Scan for the cell matching the given text and deliver its (X, Y) coordinate at center. 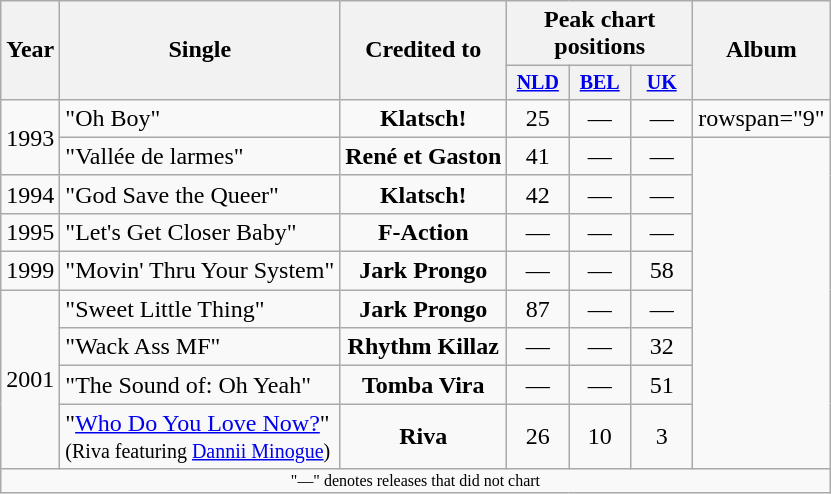
26 (538, 436)
25 (538, 118)
"Oh Boy" (200, 118)
1995 (30, 232)
Single (200, 50)
rowspan="9" (762, 118)
1994 (30, 194)
Credited to (424, 50)
"Vallée de larmes" (200, 156)
1993 (30, 137)
BEL (600, 82)
58 (662, 271)
"Wack Ass MF" (200, 347)
Year (30, 50)
"Sweet Little Thing" (200, 309)
87 (538, 309)
Tomba Vira (424, 385)
Album (762, 50)
1999 (30, 271)
32 (662, 347)
Peak chart positions (600, 34)
51 (662, 385)
René et Gaston (424, 156)
41 (538, 156)
10 (600, 436)
2001 (30, 380)
F-Action (424, 232)
"The Sound of: Oh Yeah" (200, 385)
NLD (538, 82)
3 (662, 436)
"Who Do You Love Now?" (Riva featuring Dannii Minogue) (200, 436)
"—" denotes releases that did not chart (416, 481)
"Movin' Thru Your System" (200, 271)
UK (662, 82)
42 (538, 194)
Riva (424, 436)
"Let's Get Closer Baby" (200, 232)
"God Save the Queer" (200, 194)
Rhythm Killaz (424, 347)
